Locate the cell with the specified text and output its [X, Y] center coordinate. 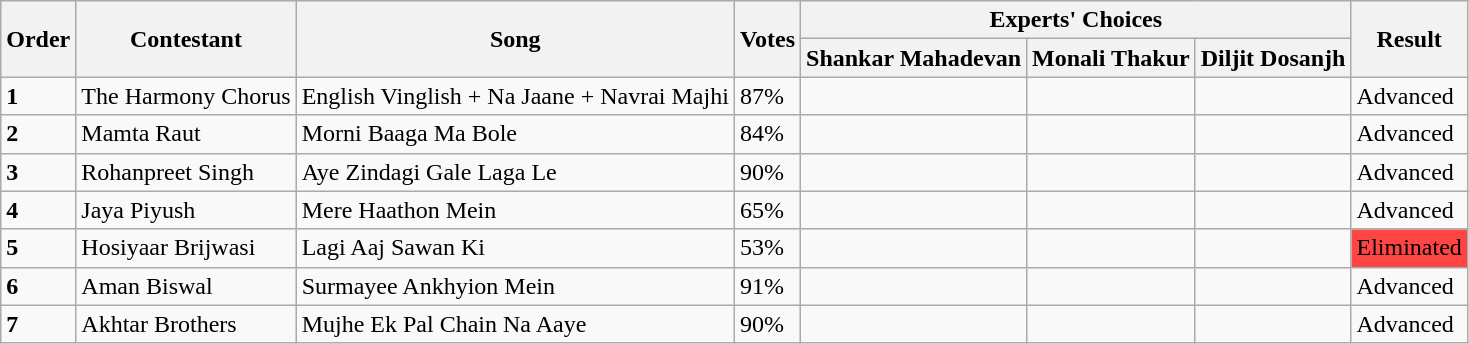
Result [1409, 39]
Eliminated [1409, 248]
Monali Thakur [1112, 58]
English Vinglish + Na Jaane + Navrai Majhi [515, 96]
The Harmony Chorus [186, 96]
5 [38, 248]
Jaya Piyush [186, 210]
Lagi Aaj Sawan Ki [515, 248]
Order [38, 39]
Surmayee Ankhyion Mein [515, 286]
84% [767, 134]
Rohanpreet Singh [186, 172]
Aye Zindagi Gale Laga Le [515, 172]
Morni Baaga Ma Bole [515, 134]
Diljit Dosanjh [1273, 58]
Contestant [186, 39]
7 [38, 324]
Song [515, 39]
Mamta Raut [186, 134]
Experts' Choices [1076, 20]
2 [38, 134]
4 [38, 210]
91% [767, 286]
Akhtar Brothers [186, 324]
Aman Biswal [186, 286]
3 [38, 172]
6 [38, 286]
Mujhe Ek Pal Chain Na Aaye [515, 324]
53% [767, 248]
Hosiyaar Brijwasi [186, 248]
Votes [767, 39]
65% [767, 210]
Shankar Mahadevan [914, 58]
Mere Haathon Mein [515, 210]
87% [767, 96]
1 [38, 96]
